Locate the cell with the specified text and output its [X, Y] center coordinate. 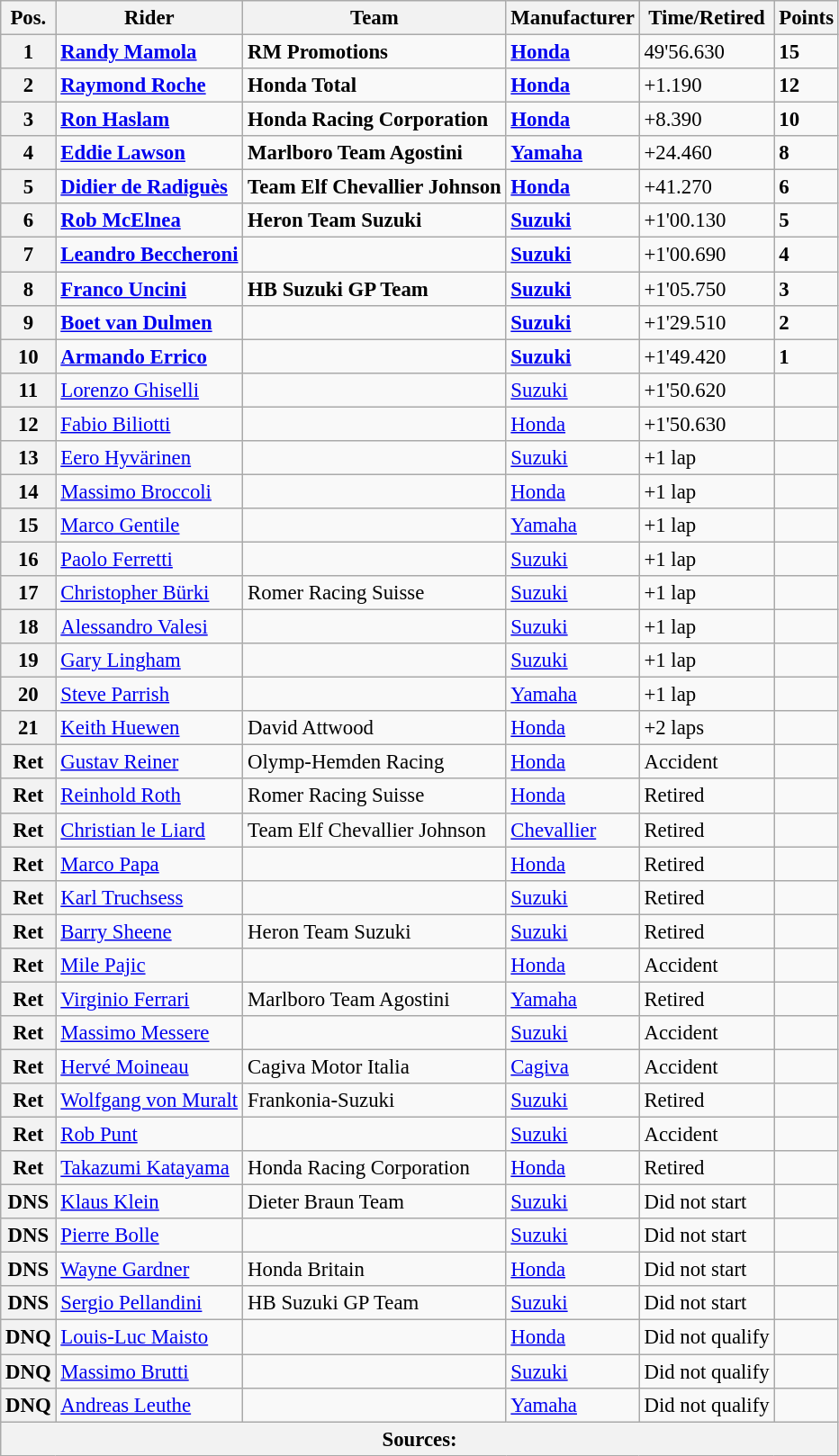
19 [29, 661]
Eddie Lawson [149, 153]
Team [374, 18]
Ron Haslam [149, 120]
Rider [149, 18]
11 [29, 390]
Raymond Roche [149, 85]
Marco Papa [149, 864]
Leandro Beccheroni [149, 255]
Frankonia-Suzuki [374, 1101]
Rob McElnea [149, 220]
+41.270 [707, 187]
Olymp-Hemden Racing [374, 762]
Paolo Ferretti [149, 559]
17 [29, 593]
18 [29, 627]
David Attwood [374, 728]
+1'05.750 [707, 289]
Franco Uncini [149, 289]
Randy Mamola [149, 52]
Steve Parrish [149, 695]
+1'49.420 [707, 356]
Fabio Biliotti [149, 424]
49'56.630 [707, 52]
Armando Errico [149, 356]
Barry Sheene [149, 931]
16 [29, 559]
Didier de Radiguès [149, 187]
+8.390 [707, 120]
+1'29.510 [707, 322]
Massimo Broccoli [149, 491]
Pos. [29, 18]
Rob Punt [149, 1135]
Christopher Bürki [149, 593]
Louis-Luc Maisto [149, 1337]
Keith Huewen [149, 728]
Hervé Moineau [149, 1066]
+1'50.630 [707, 424]
Virginio Ferrari [149, 999]
21 [29, 728]
Massimo Messere [149, 1033]
9 [29, 322]
Lorenzo Ghiselli [149, 390]
Sergio Pellandini [149, 1304]
+24.460 [707, 153]
+2 laps [707, 728]
Boet van Dulmen [149, 322]
Massimo Brutti [149, 1371]
Cagiva [573, 1066]
Time/Retired [707, 18]
Gary Lingham [149, 661]
Marco Gentile [149, 526]
Sources: [419, 1439]
7 [29, 255]
Alessandro Valesi [149, 627]
RM Promotions [374, 52]
Takazumi Katayama [149, 1168]
Manufacturer [573, 18]
14 [29, 491]
Gustav Reiner [149, 762]
13 [29, 458]
Eero Hyvärinen [149, 458]
Points [807, 18]
Pierre Bolle [149, 1236]
Karl Truchsess [149, 897]
Cagiva Motor Italia [374, 1066]
Chevallier [573, 830]
Andreas Leuthe [149, 1405]
20 [29, 695]
Wayne Gardner [149, 1270]
Wolfgang von Muralt [149, 1101]
Mile Pajic [149, 966]
Honda Britain [374, 1270]
Honda Total [374, 85]
+1.190 [707, 85]
+1'00.690 [707, 255]
+1'50.620 [707, 390]
+1'00.130 [707, 220]
Dieter Braun Team [374, 1202]
Klaus Klein [149, 1202]
Christian le Liard [149, 830]
Reinhold Roth [149, 796]
